Scan for the cell matching the given text and deliver its [x, y] coordinate at center. 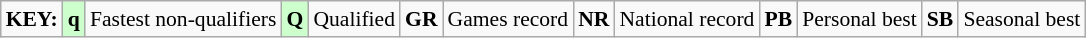
PB [778, 19]
Seasonal best [1022, 19]
Q [294, 19]
NR [594, 19]
Personal best [860, 19]
q [74, 19]
Qualified [354, 19]
KEY: [32, 19]
Fastest non-qualifiers [184, 19]
National record [686, 19]
SB [940, 19]
Games record [508, 19]
GR [422, 19]
